Capture the cell that displays the provided text and extract its (X, Y) central coordinate. 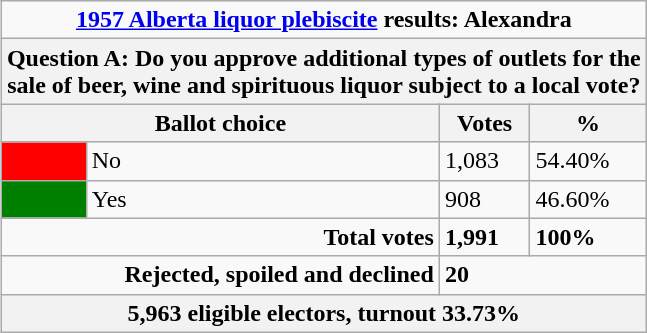
Question A: Do you approve additional types of outlets for the sale of beer, wine and spirituous liquor subject to a local vote? (324, 72)
Rejected, spoiled and declined (220, 275)
Votes (484, 123)
No (262, 161)
1957 Alberta liquor plebiscite results: Alexandra (324, 20)
Ballot choice (220, 123)
1,991 (484, 237)
908 (484, 199)
100% (588, 237)
Yes (262, 199)
Total votes (220, 237)
% (588, 123)
54.40% (588, 161)
20 (542, 275)
46.60% (588, 199)
1,083 (484, 161)
5,963 eligible electors, turnout 33.73% (324, 313)
